Determine the (x, y) coordinate at the center of the cell enclosing the given text.  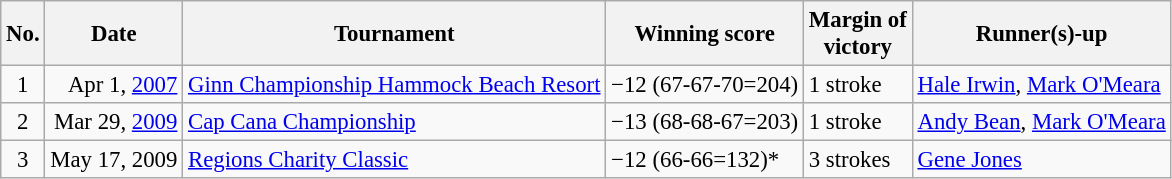
3 strokes (858, 160)
1 (23, 85)
Ginn Championship Hammock Beach Resort (394, 85)
Gene Jones (1042, 160)
Tournament (394, 34)
−12 (67-67-70=204) (705, 85)
3 (23, 160)
Apr 1, 2007 (114, 85)
−13 (68-68-67=203) (705, 122)
Regions Charity Classic (394, 160)
May 17, 2009 (114, 160)
Hale Irwin, Mark O'Meara (1042, 85)
Winning score (705, 34)
Margin ofvictory (858, 34)
Date (114, 34)
Runner(s)-up (1042, 34)
No. (23, 34)
Cap Cana Championship (394, 122)
2 (23, 122)
Mar 29, 2009 (114, 122)
−12 (66-66=132)* (705, 160)
Andy Bean, Mark O'Meara (1042, 122)
